Output the [X, Y] coordinate of the center of the cell containing the given text.  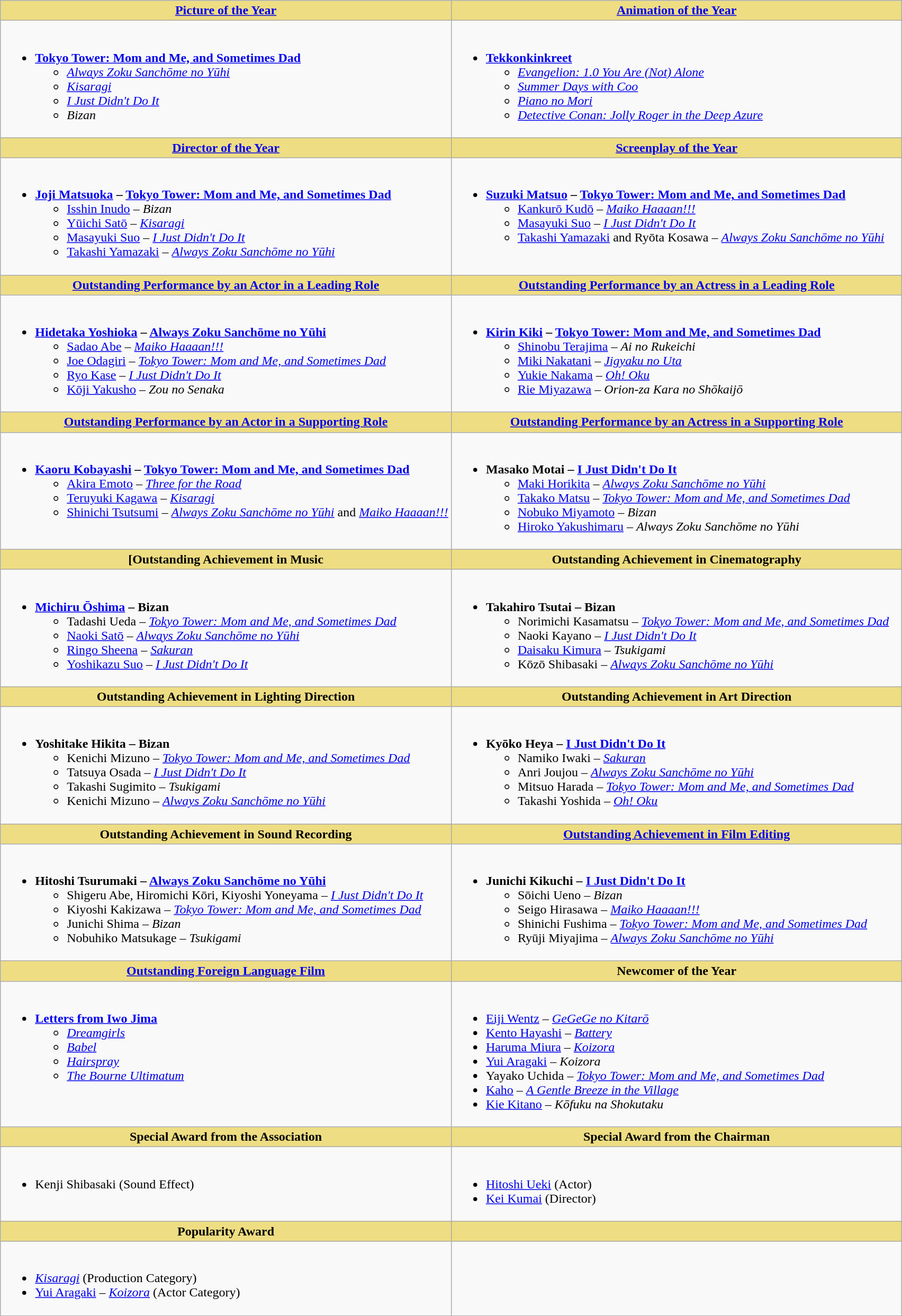
Screenplay of the Year [676, 148]
Hitoshi Ueki (Actor)Kei Kumai (Director) [676, 1184]
Picture of the Year [226, 11]
[Outstanding Achievement in Music [226, 559]
Kenji Shibasaki (Sound Effect) [226, 1184]
Special Award from the Chairman [676, 1137]
Outstanding Performance by an Actress in a Leading Role [676, 285]
Outstanding Foreign Language Film [226, 971]
Outstanding Achievement in Cinematography [676, 559]
Outstanding Performance by an Actor in a Supporting Role [226, 422]
Animation of the Year [676, 11]
Outstanding Achievement in Film Editing [676, 834]
Special Award from the Association [226, 1137]
Newcomer of the Year [676, 971]
Tokyo Tower: Mom and Me, and Sometimes DadAlways Zoku Sanchōme no YūhiKisaragiI Just Didn't Do ItBizan [226, 79]
Kisaragi (Production Category)Yui Aragaki – Koizora (Actor Category) [226, 1278]
Outstanding Achievement in Sound Recording [226, 834]
Outstanding Performance by an Actress in a Supporting Role [676, 422]
Outstanding Performance by an Actor in a Leading Role [226, 285]
Director of the Year [226, 148]
TekkonkinkreetEvangelion: 1.0 You Are (Not) AloneSummer Days with CooPiano no MoriDetective Conan: Jolly Roger in the Deep Azure [676, 79]
Letters from Iwo JimaDreamgirlsBabelHairsprayThe Bourne Ultimatum [226, 1054]
Outstanding Achievement in Art Direction [676, 696]
Popularity Award [226, 1231]
Outstanding Achievement in Lighting Direction [226, 696]
